Return the [X, Y] coordinate for the center point of the cell that contains the specified text.  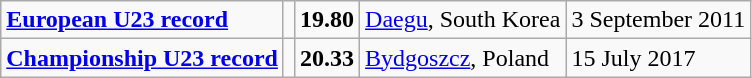
Bydgoszcz, Poland [463, 58]
Championship U23 record [142, 58]
European U23 record [142, 20]
Daegu, South Korea [463, 20]
3 September 2011 [658, 20]
19.80 [326, 20]
15 July 2017 [658, 58]
20.33 [326, 58]
